Return (X, Y) of the center of cell containing provided text 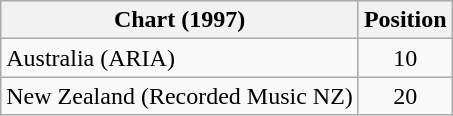
New Zealand (Recorded Music NZ) (180, 96)
Position (405, 20)
Chart (1997) (180, 20)
20 (405, 96)
10 (405, 58)
Australia (ARIA) (180, 58)
